Find where the given text appears and provide that cell's center as (x, y) coordinate. 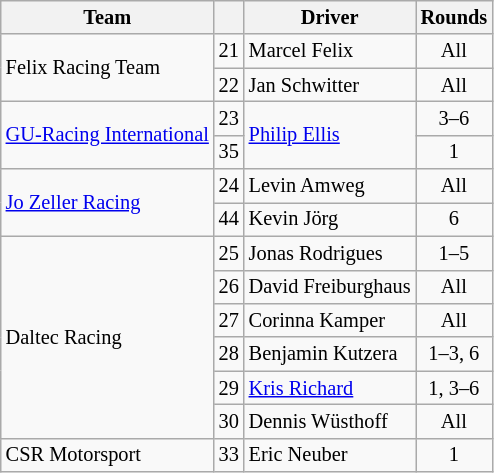
Marcel Felix (330, 51)
Daltec Racing (108, 337)
Jonas Rodrigues (330, 253)
25 (229, 253)
28 (229, 354)
Felix Racing Team (108, 68)
Driver (330, 17)
Jo Zeller Racing (108, 202)
23 (229, 118)
Team (108, 17)
Eric Neuber (330, 455)
Rounds (454, 17)
CSR Motorsport (108, 455)
1, 3–6 (454, 388)
26 (229, 287)
David Freiburghaus (330, 287)
GU-Racing International (108, 134)
Kris Richard (330, 388)
21 (229, 51)
1–5 (454, 253)
Benjamin Kutzera (330, 354)
6 (454, 219)
29 (229, 388)
33 (229, 455)
Dennis Wüsthoff (330, 421)
3–6 (454, 118)
Jan Schwitter (330, 85)
24 (229, 186)
Corinna Kamper (330, 320)
35 (229, 152)
Philip Ellis (330, 134)
1–3, 6 (454, 354)
44 (229, 219)
Levin Amweg (330, 186)
Kevin Jörg (330, 219)
27 (229, 320)
30 (229, 421)
22 (229, 85)
